Capture the cell that displays the provided text and extract its (X, Y) central coordinate. 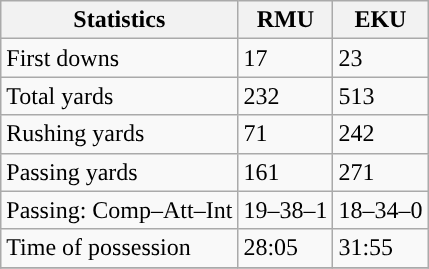
Passing yards (120, 172)
23 (380, 58)
71 (286, 134)
Passing: Comp–Att–Int (120, 210)
31:55 (380, 248)
18–34–0 (380, 210)
Statistics (120, 20)
EKU (380, 20)
232 (286, 96)
271 (380, 172)
Time of possession (120, 248)
513 (380, 96)
First downs (120, 58)
28:05 (286, 248)
Rushing yards (120, 134)
RMU (286, 20)
242 (380, 134)
17 (286, 58)
Total yards (120, 96)
161 (286, 172)
19–38–1 (286, 210)
